Detect which cell encompasses the target text, then output its [x, y] center coordinate. 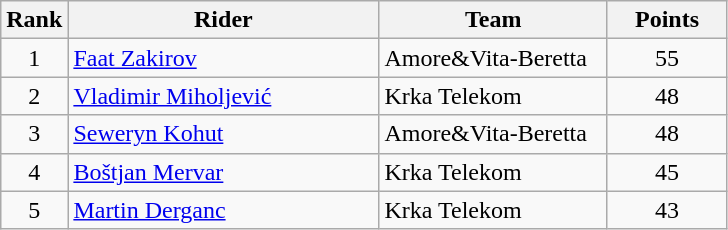
2 [34, 96]
55 [666, 58]
Team [494, 20]
3 [34, 134]
4 [34, 172]
43 [666, 210]
Rider [224, 20]
Rank [34, 20]
45 [666, 172]
Vladimir Miholjević [224, 96]
Seweryn Kohut [224, 134]
5 [34, 210]
Martin Derganc [224, 210]
Faat Zakirov [224, 58]
1 [34, 58]
Points [666, 20]
Boštjan Mervar [224, 172]
